From the cell containing the given text, extract its center point as (x, y) coordinate. 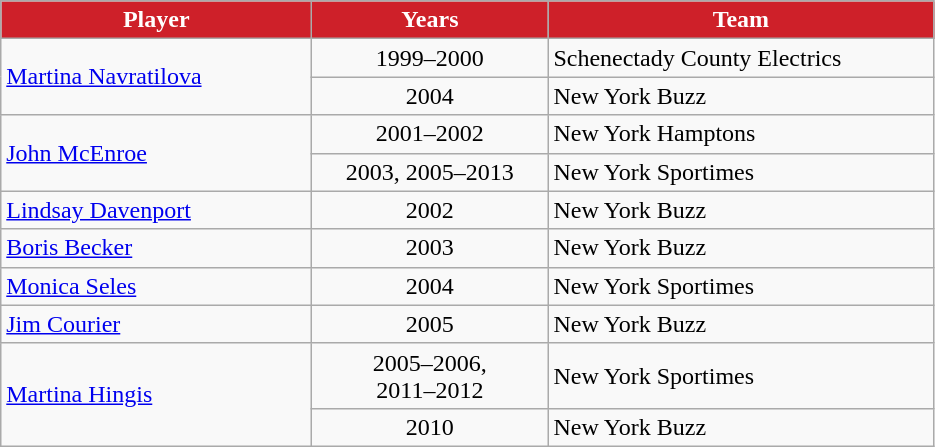
John McEnroe (156, 153)
Lindsay Davenport (156, 210)
2001–2002 (430, 134)
New York Hamptons (741, 134)
Martina Hingis (156, 394)
2005–2006,2011–2012 (430, 376)
2002 (430, 210)
Schenectady County Electrics (741, 58)
2003 (430, 248)
Jim Courier (156, 324)
Team (741, 20)
Player (156, 20)
Monica Seles (156, 286)
1999–2000 (430, 58)
2003, 2005–2013 (430, 172)
Martina Navratilova (156, 77)
Boris Becker (156, 248)
2010 (430, 427)
2005 (430, 324)
Years (430, 20)
